Pinpoint the cell where the given text exists, returning its [x, y] midpoint coordinate. 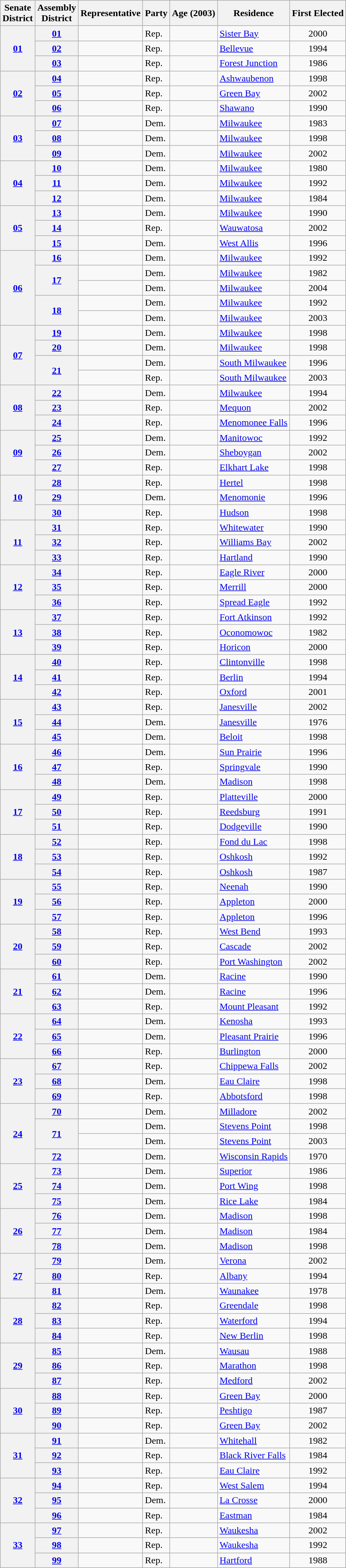
Eagle River [253, 572]
Black River Falls [253, 1456]
Neenah [253, 886]
69 [57, 1096]
Burlington [253, 1051]
Greendale [253, 1306]
Peshtigo [253, 1411]
Oconomowoc [253, 632]
51 [57, 827]
Beloit [253, 737]
La Crosse [253, 1500]
84 [57, 1336]
96 [57, 1515]
42 [57, 692]
Chippewa Falls [253, 1066]
55 [57, 886]
99 [57, 1560]
62 [57, 991]
2004 [318, 288]
72 [57, 1156]
48 [57, 782]
67 [57, 1066]
Rice Lake [253, 1201]
94 [57, 1485]
82 [57, 1306]
87 [57, 1380]
Clintonville [253, 662]
Medford [253, 1380]
71 [57, 1133]
95 [57, 1500]
Albany [253, 1276]
58 [57, 932]
Eastman [253, 1515]
97 [57, 1530]
63 [57, 1006]
Waunakee [253, 1291]
Sun Prairie [253, 752]
53 [57, 857]
80 [57, 1276]
83 [57, 1321]
SenateDistrict [18, 13]
Merrill [253, 587]
Milladore [253, 1111]
64 [57, 1021]
70 [57, 1111]
37 [57, 617]
Hartford [253, 1560]
Bellevue [253, 48]
Superior [253, 1171]
Kenosha [253, 1021]
47 [57, 767]
50 [57, 812]
79 [57, 1261]
39 [57, 647]
90 [57, 1426]
35 [57, 587]
1970 [318, 1156]
56 [57, 901]
92 [57, 1456]
Spread Eagle [253, 602]
Mequon [253, 407]
89 [57, 1411]
1983 [318, 123]
Port Wing [253, 1186]
New Berlin [253, 1336]
36 [57, 602]
Manitowoc [253, 438]
Elkhart Lake [253, 468]
Mount Pleasant [253, 1006]
76 [57, 1216]
34 [57, 572]
West Allis [253, 243]
Waterford [253, 1321]
73 [57, 1171]
Port Washington [253, 962]
46 [57, 752]
Whitewater [253, 527]
Sheboygan [253, 453]
Whitehall [253, 1441]
2001 [318, 692]
44 [57, 722]
Age (2003) [194, 13]
Residence [253, 13]
Hartland [253, 557]
77 [57, 1231]
AssemblyDistrict [57, 13]
1980 [318, 168]
68 [57, 1081]
Fort Atkinson [253, 617]
Abbotsford [253, 1096]
81 [57, 1291]
Hudson [253, 512]
98 [57, 1545]
Platteville [253, 797]
1991 [318, 812]
Springvale [253, 767]
First Elected [318, 13]
Oxford [253, 692]
Menomonee Falls [253, 422]
49 [57, 797]
Ashwaubenon [253, 78]
78 [57, 1246]
74 [57, 1186]
Fond du Lac [253, 842]
59 [57, 947]
93 [57, 1470]
Party [156, 13]
Marathon [253, 1365]
1976 [318, 722]
66 [57, 1051]
41 [57, 677]
85 [57, 1351]
45 [57, 737]
Wausau [253, 1351]
52 [57, 842]
West Bend [253, 932]
91 [57, 1441]
Sister Bay [253, 33]
Williams Bay [253, 542]
86 [57, 1365]
88 [57, 1396]
Pleasant Prairie [253, 1036]
43 [57, 707]
Horicon [253, 647]
West Salem [253, 1485]
38 [57, 632]
Wisconsin Rapids [253, 1156]
Dodgeville [253, 827]
Representative [111, 13]
60 [57, 962]
54 [57, 872]
Cascade [253, 947]
61 [57, 977]
57 [57, 917]
1978 [318, 1291]
75 [57, 1201]
Verona [253, 1261]
Berlin [253, 677]
40 [57, 662]
Wauwatosa [253, 228]
65 [57, 1036]
Menomonie [253, 497]
Hertel [253, 483]
Forest Junction [253, 63]
Shawano [253, 108]
Reedsburg [253, 812]
